From the cell containing the given text, extract its center point as [X, Y] coordinate. 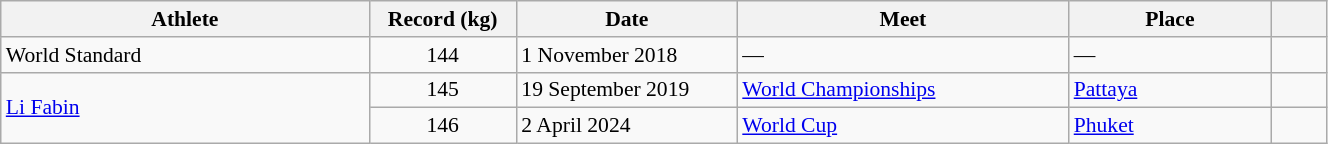
19 September 2019 [626, 90]
Li Fabin [185, 108]
World Championships [902, 90]
World Cup [902, 126]
Phuket [1170, 126]
Pattaya [1170, 90]
145 [442, 90]
Place [1170, 19]
146 [442, 126]
1 November 2018 [626, 55]
Athlete [185, 19]
2 April 2024 [626, 126]
144 [442, 55]
Record (kg) [442, 19]
World Standard [185, 55]
Meet [902, 19]
Date [626, 19]
